Find where the given text appears and provide that cell's center as [X, Y] coordinate. 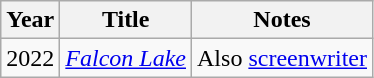
Also screenwriter [282, 58]
Title [126, 20]
Falcon Lake [126, 58]
2022 [30, 58]
Notes [282, 20]
Year [30, 20]
